Search for the cell housing the specified text and yield its [X, Y] center coordinate. 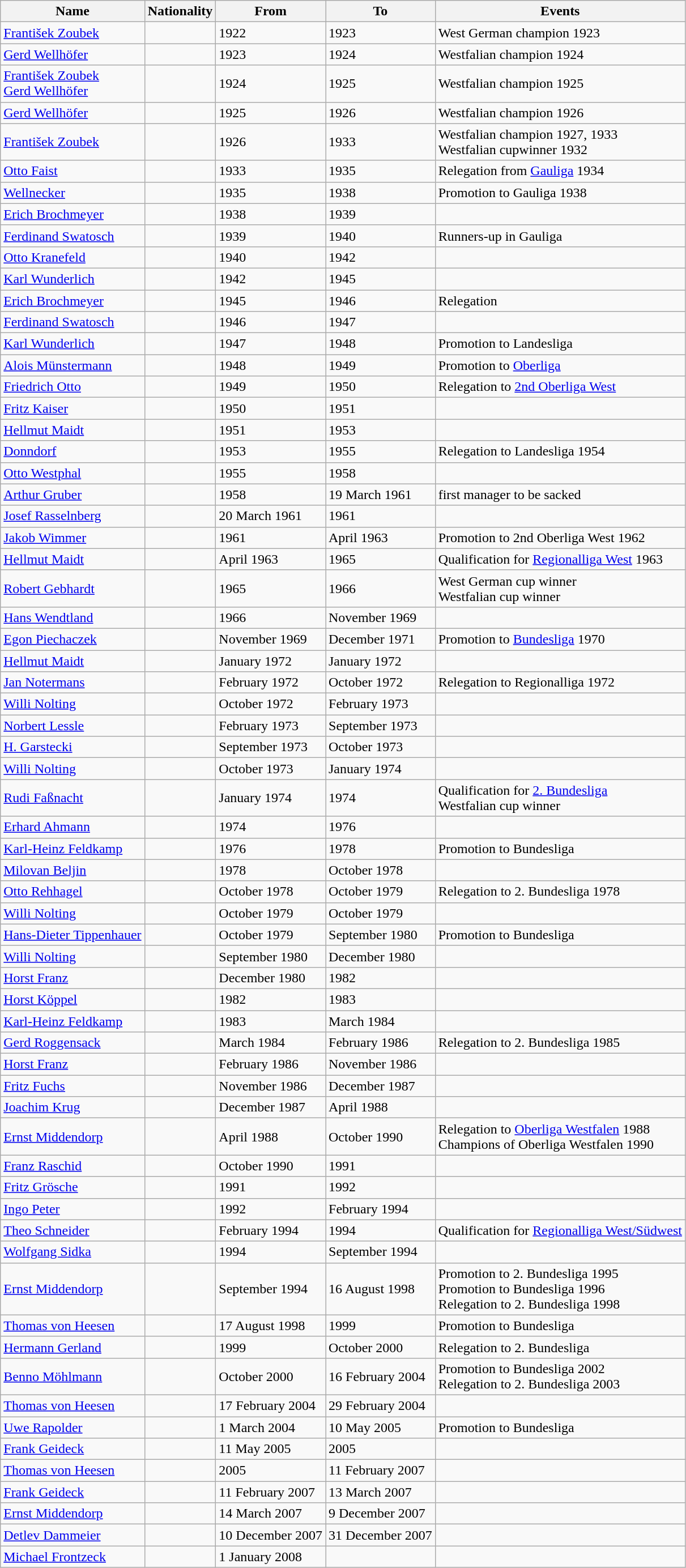
Qualification for Regionalliga West 1963 [560, 559]
Relegation to 2. Bundesliga [560, 1347]
West German cup winner Westfalian cup winner [560, 588]
Erhard Ahmann [73, 827]
Friedrich Otto [73, 387]
Qualification for 2. Bundesliga Westfalian cup winner [560, 798]
11 May 2005 [271, 1449]
From [271, 11]
29 February 2004 [380, 1405]
Relegation to 2. Bundesliga 1978 [560, 892]
16 August 1998 [380, 1289]
Promotion to Landesliga [560, 344]
Wellnecker [73, 193]
Uwe Rapolder [73, 1427]
Horst Köppel [73, 999]
19 March 1961 [380, 495]
To [380, 11]
Wolfgang Sidka [73, 1252]
Franz Raschid [73, 1166]
17 February 2004 [271, 1405]
Hermann Gerland [73, 1347]
Milovan Beljin [73, 870]
14 March 2007 [271, 1514]
1 January 2008 [271, 1557]
Promotion to Oberliga [560, 365]
Promotion to Gauliga 1938 [560, 193]
Joachim Krug [73, 1107]
Promotion to Bundesliga 1970 [560, 639]
Jan Notermans [73, 683]
Westfalian champion 1926 [560, 113]
Events [560, 11]
Fritz Grösche [73, 1187]
Otto Faist [73, 171]
Relegation [560, 301]
10 May 2005 [380, 1427]
first manager to be sacked [560, 495]
František Zoubek Gerd Wellhöfer [73, 84]
Relegation to 2. Bundesliga 1985 [560, 1043]
31 December 2007 [380, 1535]
Alois Münstermann [73, 365]
Theo Schneider [73, 1230]
Promotion to 2. Bundesliga 1995 Promotion to Bundesliga 1996 Relegation to 2. Bundesliga 1998 [560, 1289]
17 August 1998 [271, 1326]
Westfalian champion 1927, 1933 Westfalian cupwinner 1932 [560, 142]
Robert Gebhardt [73, 588]
Rudi Faßnacht [73, 798]
Otto Rehhagel [73, 892]
Otto Kranefeld [73, 257]
Fritz Kaiser [73, 408]
Runners-up in Gauliga [560, 236]
Jakob Wimmer [73, 538]
Otto Westphal [73, 473]
1922 [271, 33]
February 1972 [271, 683]
Relegation to Landesliga 1954 [560, 451]
Arthur Gruber [73, 495]
Fritz Fuchs [73, 1086]
1 March 2004 [271, 1427]
Relegation to 2nd Oberliga West [560, 387]
Gerd Roggensack [73, 1043]
Promotion to Bundesliga 2002 Relegation to 2. Bundesliga 2003 [560, 1377]
Westfalian champion 1924 [560, 54]
20 March 1961 [271, 516]
December 1971 [380, 639]
Hans-Dieter Tippenhauer [73, 935]
Donndorf [73, 451]
Ingo Peter [73, 1209]
Detlev Dammeier [73, 1535]
13 March 2007 [380, 1492]
Norbert Lessle [73, 726]
Josef Rasselnberg [73, 516]
Relegation from Gauliga 1934 [560, 171]
Michael Frontzeck [73, 1557]
16 February 2004 [380, 1377]
Qualification for Regionalliga West/Südwest [560, 1230]
Relegation to Oberliga Westfalen 1988 Champions of Oberliga Westfalen 1990 [560, 1136]
9 December 2007 [380, 1514]
West German champion 1923 [560, 33]
Hans Wendtland [73, 617]
10 December 2007 [271, 1535]
Promotion to 2nd Oberliga West 1962 [560, 538]
Relegation to Regionalliga 1972 [560, 683]
Egon Piechaczek [73, 639]
H. Garstecki [73, 747]
Benno Möhlmann [73, 1377]
Name [73, 11]
Nationality [180, 11]
Westfalian champion 1925 [560, 84]
